Locate the cell with the specified text and output its (x, y) center coordinate. 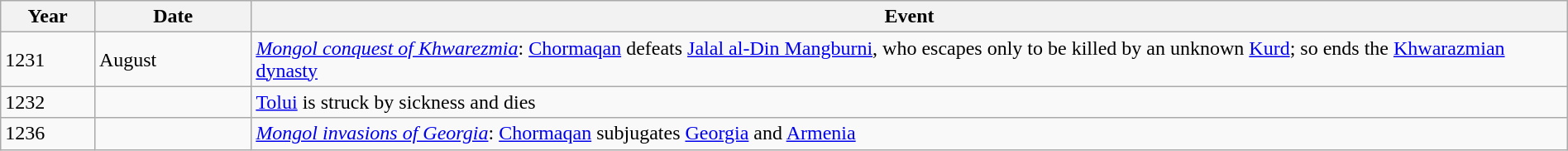
Event (910, 17)
1231 (48, 60)
Tolui is struck by sickness and dies (910, 102)
Mongol invasions of Georgia: Chormaqan subjugates Georgia and Armenia (910, 134)
Date (172, 17)
1232 (48, 102)
Year (48, 17)
August (172, 60)
1236 (48, 134)
